Output the (x, y) coordinate of the center of the cell containing the given text.  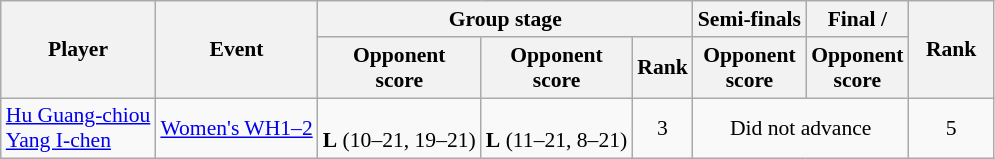
3 (662, 128)
Final / (858, 19)
L (10–21, 19–21) (400, 128)
Event (236, 50)
Did not advance (801, 128)
Women's WH1–2 (236, 128)
5 (952, 128)
Semi-finals (750, 19)
Player (78, 50)
Hu Guang-chiou Yang I-chen (78, 128)
L (11–21, 8–21) (556, 128)
Group stage (506, 19)
